Scan for the cell matching the given text and deliver its (X, Y) coordinate at center. 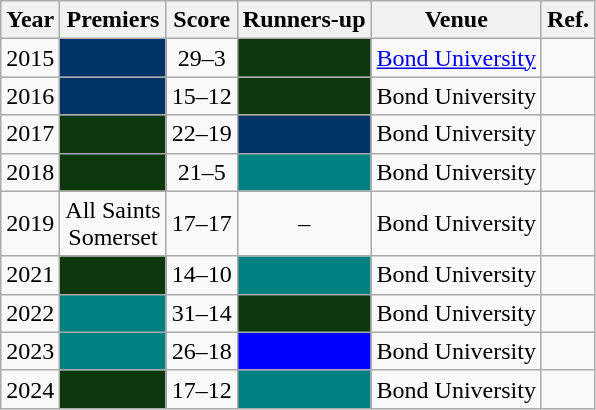
Runners-up (304, 20)
2021 (30, 275)
2016 (30, 96)
2017 (30, 134)
17–17 (202, 224)
Score (202, 20)
2023 (30, 351)
All SaintsSomerset (113, 224)
Year (30, 20)
14–10 (202, 275)
Premiers (113, 20)
17–12 (202, 389)
2018 (30, 172)
26–18 (202, 351)
31–14 (202, 313)
Venue (456, 20)
2024 (30, 389)
– (304, 224)
2022 (30, 313)
2019 (30, 224)
22–19 (202, 134)
21–5 (202, 172)
15–12 (202, 96)
29–3 (202, 58)
Ref. (568, 20)
2015 (30, 58)
